Return (X, Y) of the center of cell containing provided text 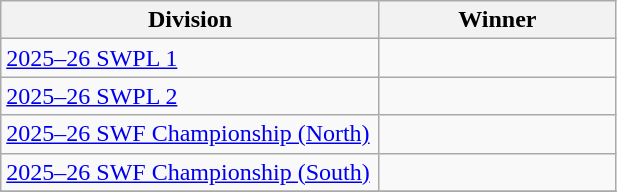
2025–26 SWPL 1 (190, 58)
2025–26 SWPL 2 (190, 96)
Winner (497, 20)
2025–26 SWF Championship (North) (190, 134)
Division (190, 20)
2025–26 SWF Championship (South) (190, 172)
